Output the [X, Y] coordinate of the center of the cell containing the given text.  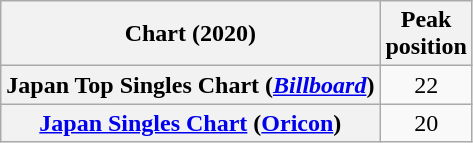
Peakposition [426, 34]
22 [426, 85]
Japan Singles Chart (Oricon) [190, 123]
Japan Top Singles Chart (Billboard) [190, 85]
Chart (2020) [190, 34]
20 [426, 123]
